Detect which cell encompasses the target text, then output its (X, Y) center coordinate. 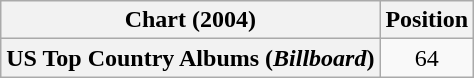
Position (427, 20)
64 (427, 58)
Chart (2004) (190, 20)
US Top Country Albums (Billboard) (190, 58)
